Determine the (x, y) coordinate at the center of the cell enclosing the given text.  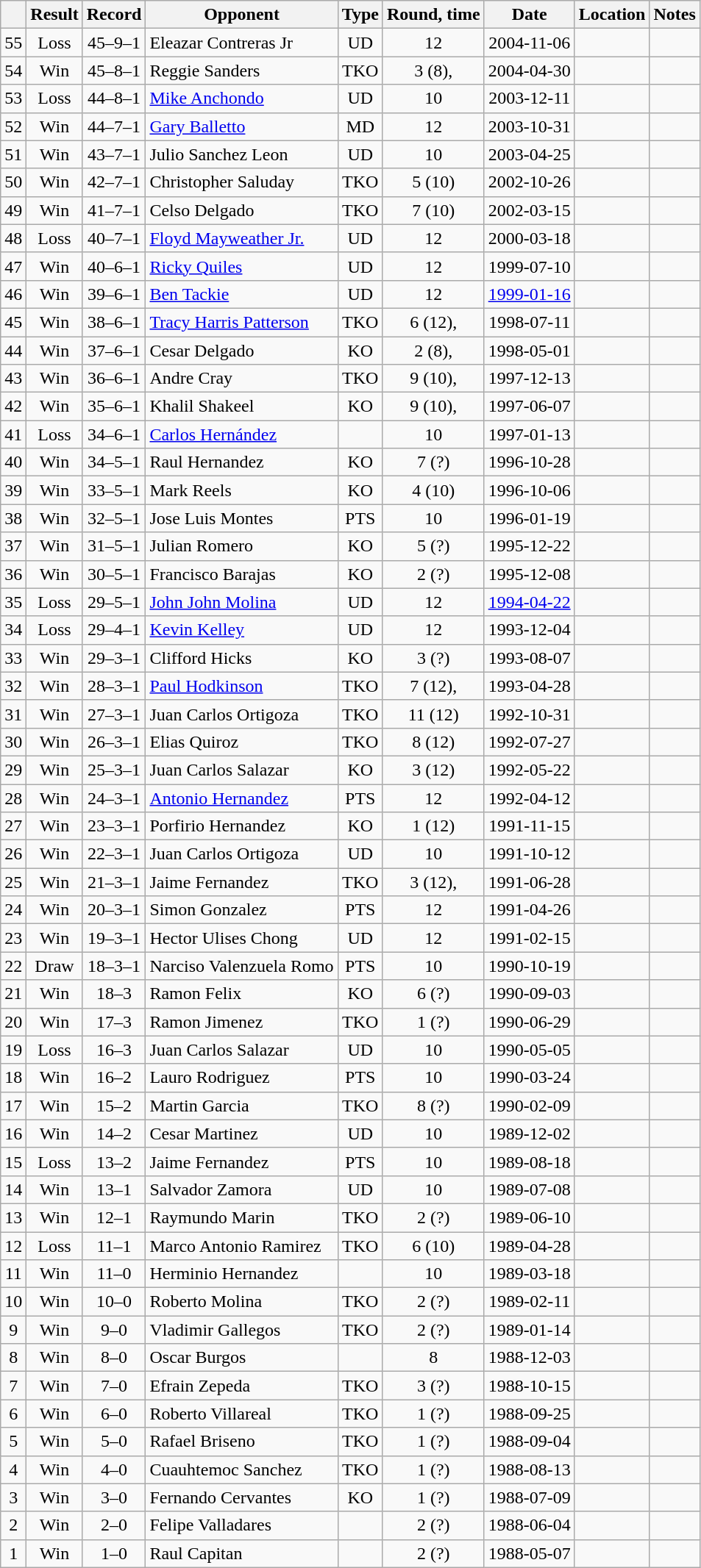
14–2 (114, 1134)
15–2 (114, 1106)
Ricky Quiles (241, 266)
44–8–1 (114, 99)
1998-07-11 (530, 322)
13–1 (114, 1189)
1989-02-11 (530, 1302)
1989-03-18 (530, 1274)
Tracy Harris Patterson (241, 322)
16–2 (114, 1078)
7–0 (114, 1386)
1 (13, 1553)
15 (13, 1161)
1997-06-07 (530, 407)
Rafael Briseno (241, 1442)
20–3–1 (114, 910)
1988-09-25 (530, 1414)
Salvador Zamora (241, 1189)
Christopher Saluday (241, 182)
26 (13, 854)
35 (13, 602)
46 (13, 294)
17 (13, 1106)
1991-02-15 (530, 938)
17–3 (114, 1022)
Round, time (433, 15)
29–5–1 (114, 602)
40–6–1 (114, 266)
33 (13, 658)
1998-05-01 (530, 351)
22 (13, 966)
Felipe Valladares (241, 1525)
2004-11-06 (530, 43)
8 (12) (433, 742)
Carlos Hernández (241, 434)
25 (13, 882)
3 (12), (433, 882)
31–5–1 (114, 546)
1992-05-22 (530, 770)
8 (?) (433, 1106)
26–3–1 (114, 742)
13–2 (114, 1161)
1996-10-28 (530, 462)
24 (13, 910)
44 (13, 351)
11–0 (114, 1274)
28–3–1 (114, 686)
3–0 (114, 1497)
22–3–1 (114, 854)
33–5–1 (114, 490)
1992-10-31 (530, 714)
16 (13, 1134)
1990-09-03 (530, 994)
1988-10-15 (530, 1386)
1999-01-16 (530, 294)
1996-01-19 (530, 518)
Antonio Hernandez (241, 798)
Type (360, 15)
1993-04-28 (530, 686)
1995-12-22 (530, 546)
14 (13, 1189)
1988-06-04 (530, 1525)
MD (360, 126)
7 (?) (433, 462)
Clifford Hicks (241, 658)
1992-07-27 (530, 742)
2003-12-11 (530, 99)
John John Molina (241, 602)
Jose Luis Montes (241, 518)
54 (13, 71)
9 (13, 1330)
43–7–1 (114, 154)
7 (13, 1386)
18 (13, 1078)
Gary Balletto (241, 126)
1988-05-07 (530, 1553)
Efrain Zepeda (241, 1386)
1991-06-28 (530, 882)
45–8–1 (114, 71)
Notes (675, 15)
29 (13, 770)
3 (8), (433, 71)
43 (13, 379)
1999-07-10 (530, 266)
30 (13, 742)
20 (13, 1022)
1996-10-06 (530, 490)
1989-12-02 (530, 1134)
21 (13, 994)
Draw (54, 966)
6 (?) (433, 994)
2 (8), (433, 351)
Mike Anchondo (241, 99)
6 (10) (433, 1246)
Vladimir Gallegos (241, 1330)
2 (13, 1525)
39–6–1 (114, 294)
27 (13, 826)
Martin Garcia (241, 1106)
45 (13, 322)
Fernando Cervantes (241, 1497)
53 (13, 99)
Date (530, 15)
Floyd Mayweather Jr. (241, 238)
38 (13, 518)
6 (12), (433, 322)
9–0 (114, 1330)
29–3–1 (114, 658)
37–6–1 (114, 351)
32–5–1 (114, 518)
18–3 (114, 994)
Julian Romero (241, 546)
4 (10) (433, 490)
Reggie Sanders (241, 71)
45–9–1 (114, 43)
41–7–1 (114, 210)
1993-08-07 (530, 658)
2–0 (114, 1525)
2004-04-30 (530, 71)
Record (114, 15)
Porfirio Hernandez (241, 826)
10–0 (114, 1302)
Ramon Jimenez (241, 1022)
47 (13, 266)
1989-01-14 (530, 1330)
50 (13, 182)
Opponent (241, 15)
34–5–1 (114, 462)
3 (13, 1497)
11–1 (114, 1246)
Location (612, 15)
7 (10) (433, 210)
1990-10-19 (530, 966)
Hector Ulises Chong (241, 938)
40–7–1 (114, 238)
49 (13, 210)
3 (12) (433, 770)
16–3 (114, 1050)
Elias Quiroz (241, 742)
8–0 (114, 1358)
6–0 (114, 1414)
1990-05-05 (530, 1050)
39 (13, 490)
51 (13, 154)
2000-03-18 (530, 238)
Eleazar Contreras Jr (241, 43)
Ben Tackie (241, 294)
1989-07-08 (530, 1189)
42–7–1 (114, 182)
36 (13, 574)
1995-12-08 (530, 574)
2003-10-31 (530, 126)
Cesar Martinez (241, 1134)
1988-07-09 (530, 1497)
23 (13, 938)
Marco Antonio Ramirez (241, 1246)
Mark Reels (241, 490)
1993-12-04 (530, 630)
44–7–1 (114, 126)
37 (13, 546)
1988-08-13 (530, 1469)
Lauro Rodriguez (241, 1078)
1990-06-29 (530, 1022)
31 (13, 714)
1994-04-22 (530, 602)
1990-02-09 (530, 1106)
Kevin Kelley (241, 630)
Roberto Villareal (241, 1414)
11 (12) (433, 714)
27–3–1 (114, 714)
Cesar Delgado (241, 351)
36–6–1 (114, 379)
38–6–1 (114, 322)
Herminio Hernandez (241, 1274)
1989-06-10 (530, 1217)
5–0 (114, 1442)
1991-10-12 (530, 854)
Ramon Felix (241, 994)
24–3–1 (114, 798)
1989-08-18 (530, 1161)
6 (13, 1414)
1990-03-24 (530, 1078)
34 (13, 630)
5 (10) (433, 182)
48 (13, 238)
21–3–1 (114, 882)
28 (13, 798)
1997-12-13 (530, 379)
Simon Gonzalez (241, 910)
Cuauhtemoc Sanchez (241, 1469)
11 (13, 1274)
Raul Capitan (241, 1553)
Julio Sanchez Leon (241, 154)
5 (13, 1442)
1992-04-12 (530, 798)
30–5–1 (114, 574)
19–3–1 (114, 938)
12–1 (114, 1217)
4–0 (114, 1469)
Francisco Barajas (241, 574)
35–6–1 (114, 407)
1–0 (114, 1553)
2002-03-15 (530, 210)
Oscar Burgos (241, 1358)
2003-04-25 (530, 154)
42 (13, 407)
34–6–1 (114, 434)
1989-04-28 (530, 1246)
2002-10-26 (530, 182)
Result (54, 15)
29–4–1 (114, 630)
Paul Hodkinson (241, 686)
1 (12) (433, 826)
1997-01-13 (530, 434)
1991-11-15 (530, 826)
Celso Delgado (241, 210)
41 (13, 434)
7 (12), (433, 686)
Roberto Molina (241, 1302)
25–3–1 (114, 770)
1988-12-03 (530, 1358)
Andre Cray (241, 379)
4 (13, 1469)
Raul Hernandez (241, 462)
Narciso Valenzuela Romo (241, 966)
23–3–1 (114, 826)
1991-04-26 (530, 910)
13 (13, 1217)
40 (13, 462)
55 (13, 43)
32 (13, 686)
18–3–1 (114, 966)
19 (13, 1050)
1988-09-04 (530, 1442)
5 (?) (433, 546)
Raymundo Marin (241, 1217)
Khalil Shakeel (241, 407)
52 (13, 126)
